Find where the given text appears and provide that cell's center as (X, Y) coordinate. 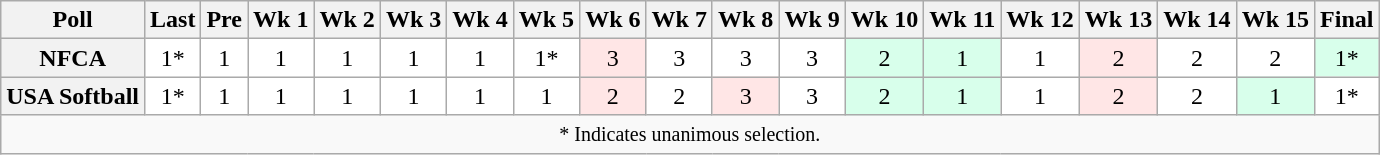
Wk 1 (281, 20)
Last (173, 20)
Poll (73, 20)
Final (1347, 20)
Wk 7 (679, 20)
Wk 11 (962, 20)
Wk 3 (413, 20)
Pre (224, 20)
Wk 10 (884, 20)
NFCA (73, 58)
Wk 8 (745, 20)
Wk 15 (1275, 20)
Wk 13 (1118, 20)
Wk 2 (347, 20)
* Indicates unanimous selection. (690, 134)
USA Softball (73, 96)
Wk 5 (546, 20)
Wk 9 (812, 20)
Wk 12 (1040, 20)
Wk 6 (613, 20)
Wk 14 (1197, 20)
Wk 4 (480, 20)
